Output the [X, Y] coordinate of the center of the cell containing the given text.  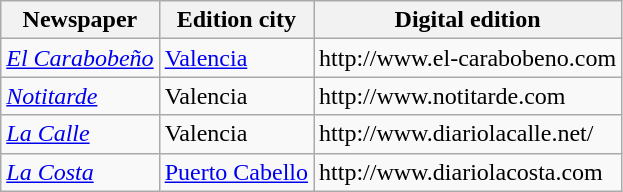
Newspaper [80, 20]
http://www.el-carabobeno.com [468, 58]
Edition city [236, 20]
El Carabobeño [80, 58]
Notitarde [80, 96]
http://www.diariolacosta.com [468, 172]
Puerto Cabello [236, 172]
La Calle [80, 134]
La Costa [80, 172]
http://www.notitarde.com [468, 96]
Digital edition [468, 20]
http://www.diariolacalle.net/ [468, 134]
